Locate the cell with the specified text and output its [x, y] center coordinate. 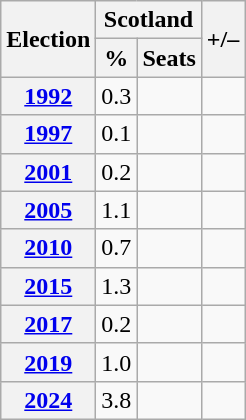
0.1 [116, 134]
1997 [48, 134]
Seats [169, 58]
1.1 [116, 210]
2017 [48, 324]
Election [48, 39]
0.7 [116, 248]
1992 [48, 96]
2001 [48, 172]
+/– [222, 39]
1.3 [116, 286]
2010 [48, 248]
2024 [48, 400]
Scotland [148, 20]
2015 [48, 286]
0.3 [116, 96]
3.8 [116, 400]
% [116, 58]
2005 [48, 210]
2019 [48, 362]
1.0 [116, 362]
